Locate the cell with the specified text and output its [x, y] center coordinate. 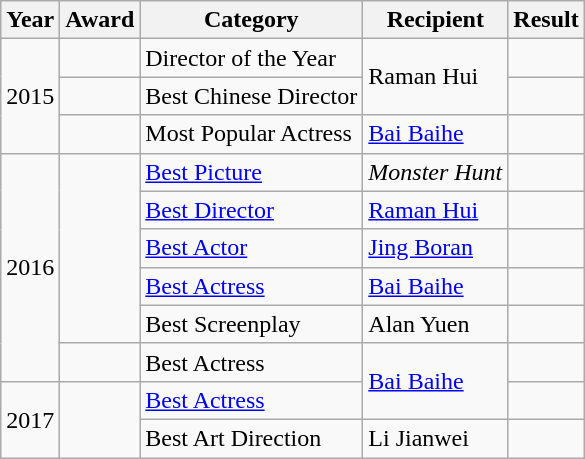
Director of the Year [252, 58]
Award [100, 20]
2015 [30, 96]
Best Actor [252, 248]
2016 [30, 267]
2017 [30, 419]
Li Jianwei [436, 438]
Year [30, 20]
Jing Boran [436, 248]
Result [546, 20]
Category [252, 20]
Most Popular Actress [252, 134]
Best Screenplay [252, 324]
Best Picture [252, 172]
Alan Yuen [436, 324]
Best Art Direction [252, 438]
Best Director [252, 210]
Best Chinese Director [252, 96]
Monster Hunt [436, 172]
Recipient [436, 20]
